Locate the cell with the specified text and output its (x, y) center coordinate. 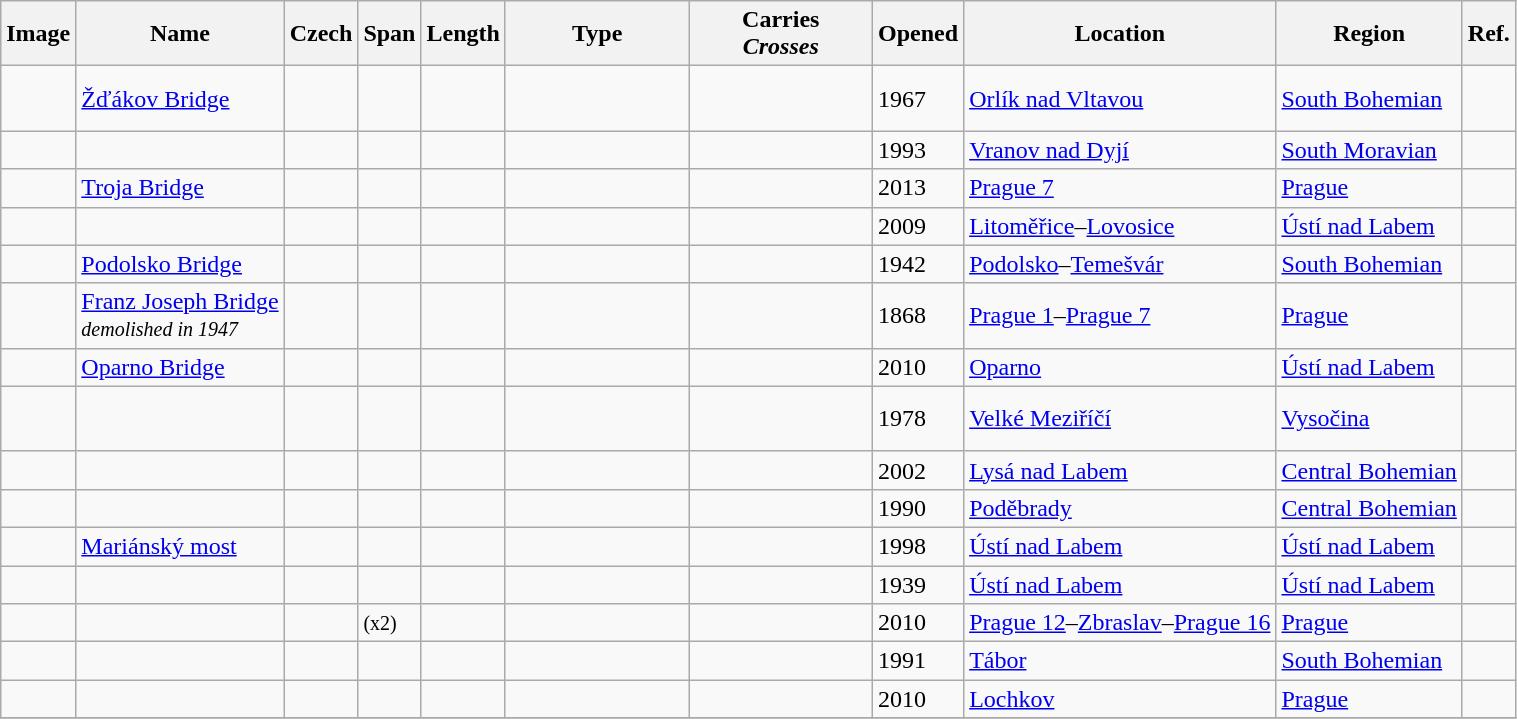
Lochkov (1120, 699)
CarriesCrosses (781, 34)
Velké Meziříčí (1120, 418)
Oparno (1120, 367)
1990 (918, 508)
1991 (918, 661)
Name (180, 34)
Franz Joseph Bridgedemolished in 1947 (180, 316)
1993 (918, 150)
Podolsko–Temešvár (1120, 264)
Podolsko Bridge (180, 264)
Type (597, 34)
Prague 7 (1120, 188)
(x2) (390, 623)
Vysočina (1369, 418)
Orlík nad Vltavou (1120, 98)
South Moravian (1369, 150)
2009 (918, 226)
Poděbrady (1120, 508)
1942 (918, 264)
Location (1120, 34)
Lysá nad Labem (1120, 470)
Ref. (1488, 34)
Žďákov Bridge (180, 98)
1868 (918, 316)
Opened (918, 34)
Region (1369, 34)
Image (38, 34)
Mariánský most (180, 546)
Litoměřice–Lovosice (1120, 226)
Tábor (1120, 661)
Vranov nad Dyjí (1120, 150)
2002 (918, 470)
Prague 1–Prague 7 (1120, 316)
Czech (321, 34)
Prague 12–Zbraslav–Prague 16 (1120, 623)
Oparno Bridge (180, 367)
Span (390, 34)
2013 (918, 188)
1978 (918, 418)
Troja Bridge (180, 188)
1939 (918, 585)
1967 (918, 98)
Length (463, 34)
1998 (918, 546)
